Locate the cell with the specified text and output its [x, y] center coordinate. 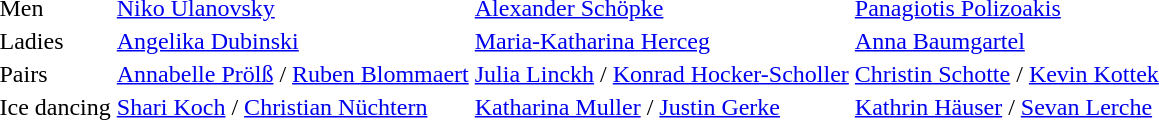
Angelika Dubinski [292, 41]
Julia Linckh / Konrad Hocker-Scholler [662, 74]
Annabelle Prölß / Ruben Blommaert [292, 74]
Maria-Katharina Herceg [662, 41]
